For the text-containing cell, return its midpoint in (X, Y) coordinate format. 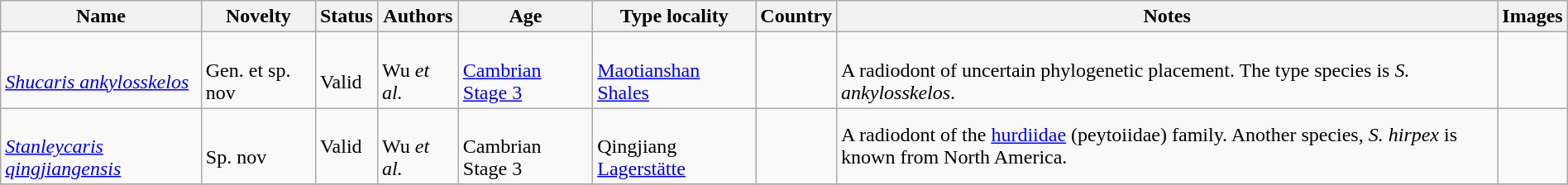
Novelty (258, 17)
Name (101, 17)
Authors (418, 17)
Country (796, 17)
Qingjiang Lagerstätte (675, 146)
Status (346, 17)
A radiodont of the hurdiidae (peytoiidae) family. Another species, S. hirpex is known from North America. (1168, 146)
Age (525, 17)
Sp. nov (258, 146)
Stanleycaris qingjiangensis (101, 146)
Maotianshan Shales (675, 70)
Shucaris ankylosskelos (101, 70)
Images (1532, 17)
Type locality (675, 17)
Gen. et sp. nov (258, 70)
Notes (1168, 17)
A radiodont of uncertain phylogenetic placement. The type species is S. ankylosskelos. (1168, 70)
